Capture the cell that displays the provided text and extract its [x, y] central coordinate. 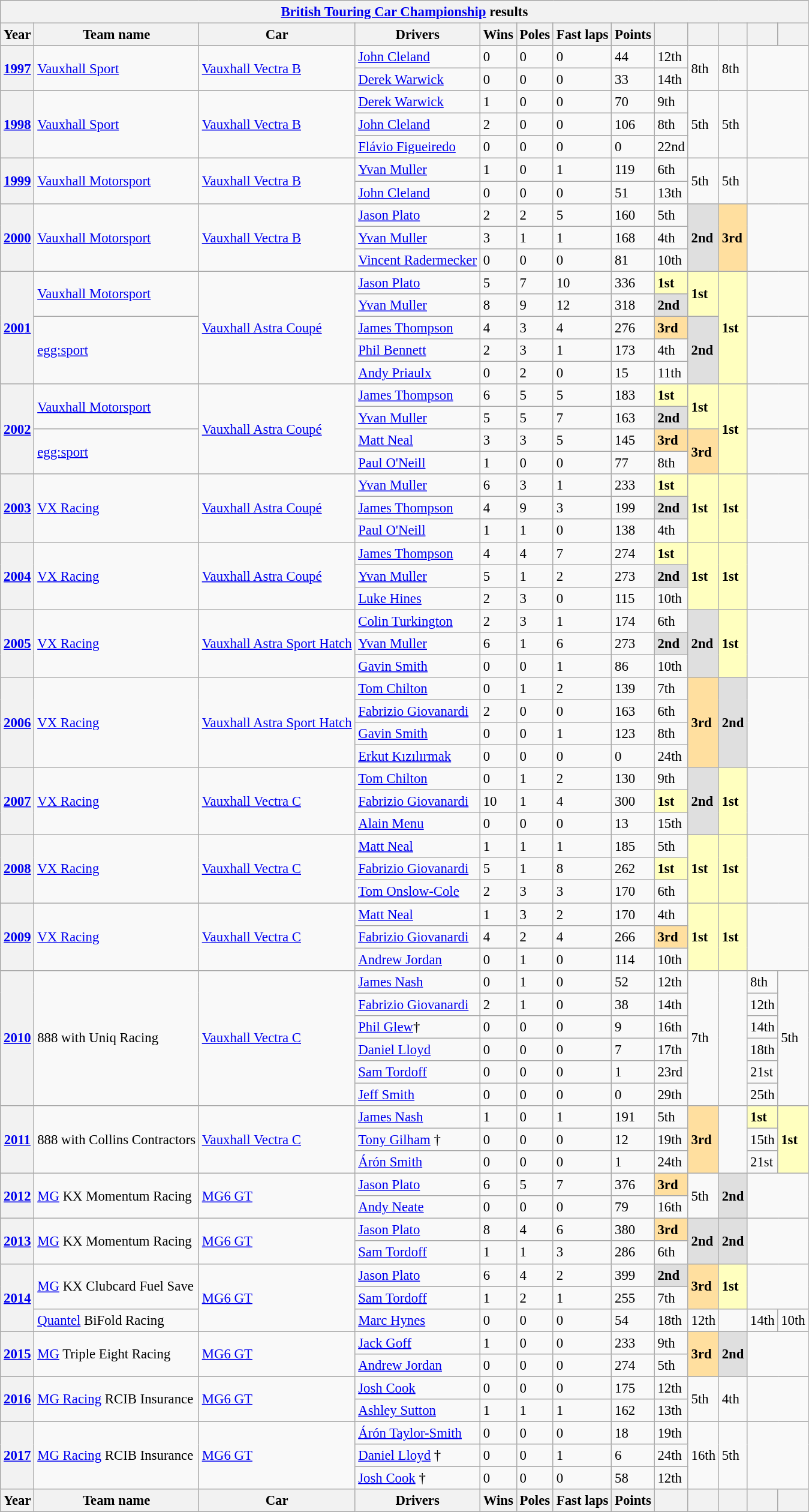
1999 [17, 181]
15 [633, 373]
2012 [17, 1196]
114 [633, 959]
11th [671, 373]
38 [633, 1004]
25th [763, 1094]
2011 [17, 1140]
183 [633, 395]
MG KX Clubcard Fuel Save [116, 1286]
123 [633, 734]
336 [633, 283]
British Touring Car Championship results [404, 12]
174 [633, 621]
MG Triple Eight Racing [116, 1354]
Josh Cook † [417, 1478]
286 [633, 1253]
399 [633, 1275]
318 [633, 305]
1998 [17, 125]
Alain Menu [417, 824]
145 [633, 440]
2000 [17, 238]
130 [633, 779]
18 [633, 1433]
77 [633, 463]
Marc Hynes [417, 1320]
81 [633, 260]
2017 [17, 1456]
Quantel BiFold Racing [116, 1320]
Phil Glew† [417, 1027]
2003 [17, 508]
13 [633, 824]
54 [633, 1320]
255 [633, 1298]
33 [633, 80]
266 [633, 937]
2001 [17, 328]
Tony Gilham † [417, 1140]
191 [633, 1117]
380 [633, 1230]
Árón Taylor-Smith [417, 1433]
2002 [17, 429]
44 [633, 57]
Phil Bennett [417, 350]
2009 [17, 937]
2013 [17, 1241]
1997 [17, 68]
Tom Onslow-Cole [417, 892]
115 [633, 598]
Andy Priaulx [417, 373]
Erkut Kızılırmak [417, 757]
Luke Hines [417, 598]
Vincent Radermecker [417, 260]
2010 [17, 1038]
2014 [17, 1297]
888 with Uniq Racing [116, 1038]
119 [633, 170]
2007 [17, 802]
Árón Smith [417, 1162]
139 [633, 689]
106 [633, 125]
376 [633, 1185]
Ashley Sutton [417, 1411]
86 [633, 666]
276 [633, 328]
138 [633, 531]
300 [633, 802]
2016 [17, 1399]
Daniel Lloyd [417, 1049]
185 [633, 847]
2008 [17, 869]
17th [671, 1049]
Andy Neate [417, 1207]
Jeff Smith [417, 1094]
22nd [671, 147]
Daniel Lloyd † [417, 1456]
2015 [17, 1354]
29th [671, 1094]
23rd [671, 1072]
Colin Turkington [417, 621]
51 [633, 193]
262 [633, 869]
Flávio Figueiredo [417, 147]
58 [633, 1478]
70 [633, 102]
79 [633, 1207]
175 [633, 1388]
173 [633, 350]
199 [633, 508]
160 [633, 215]
2006 [17, 722]
52 [633, 982]
Jack Goff [417, 1343]
Josh Cook [417, 1388]
162 [633, 1411]
2004 [17, 576]
2005 [17, 643]
168 [633, 238]
888 with Collins Contractors [116, 1140]
